Locate the cell with the specified text and output its (X, Y) center coordinate. 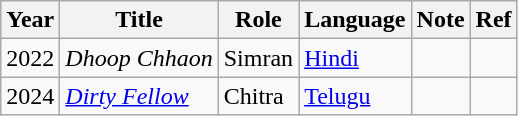
Ref (494, 20)
Note (440, 20)
Hindi (355, 58)
Dhoop Chhaon (139, 58)
2022 (30, 58)
2024 (30, 96)
Role (258, 20)
Chitra (258, 96)
Simran (258, 58)
Telugu (355, 96)
Year (30, 20)
Language (355, 20)
Dirty Fellow (139, 96)
Title (139, 20)
